Locate the cell with the specified text and output its [x, y] center coordinate. 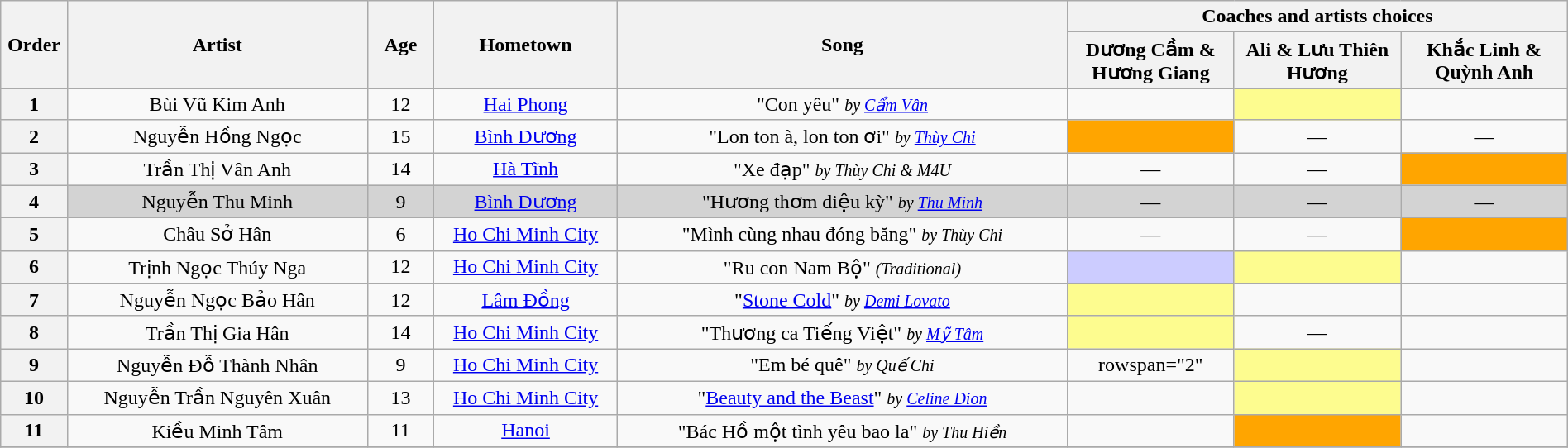
Nguyễn Đỗ Thành Nhân [217, 365]
"Em bé quê" by Quế Chi [842, 365]
"Mình cùng nhau đóng băng" by Thùy Chi [842, 235]
Order [35, 45]
1 [35, 104]
"Xe đạp" by Thùy Chi & M4U [842, 169]
8 [35, 332]
Trần Thị Gia Hân [217, 332]
15 [400, 136]
"Ru con Nam Bộ" (Traditional) [842, 267]
"Hương thơm diệu kỳ" by Thu Minh [842, 202]
Nguyễn Trần Nguyên Xuân [217, 398]
Hà Tĩnh [526, 169]
7 [35, 300]
5 [35, 235]
"Lon ton à, lon ton ơi" by Thùy Chi [842, 136]
Nguyễn Thu Minh [217, 202]
"Thương ca Tiếng Việt" by Mỹ Tâm [842, 332]
Ali & Lưu Thiên Hương [1317, 60]
Hometown [526, 45]
Dương Cầm & Hương Giang [1151, 60]
Coaches and artists choices [1318, 17]
Hai Phong [526, 104]
Nguyễn Hồng Ngọc [217, 136]
Châu Sở Hân [217, 235]
Trần Thị Vân Anh [217, 169]
Kiều Minh Tâm [217, 431]
rowspan="2" [1151, 365]
3 [35, 169]
"Beauty and the Beast" by Celine Dion [842, 398]
13 [400, 398]
Hanoi [526, 431]
"Stone Cold" by Demi Lovato [842, 300]
Bùi Vũ Kim Anh [217, 104]
Lâm Đồng [526, 300]
Nguyễn Ngọc Bảo Hân [217, 300]
"Bác Hồ một tình yêu bao la" by Thu Hiền [842, 431]
Age [400, 45]
Song [842, 45]
Artist [217, 45]
4 [35, 202]
2 [35, 136]
Trịnh Ngọc Thúy Nga [217, 267]
Khắc Linh & Quỳnh Anh [1484, 60]
"Con yêu" by Cẩm Vân [842, 104]
10 [35, 398]
